Scan for the cell matching the given text and deliver its (X, Y) coordinate at center. 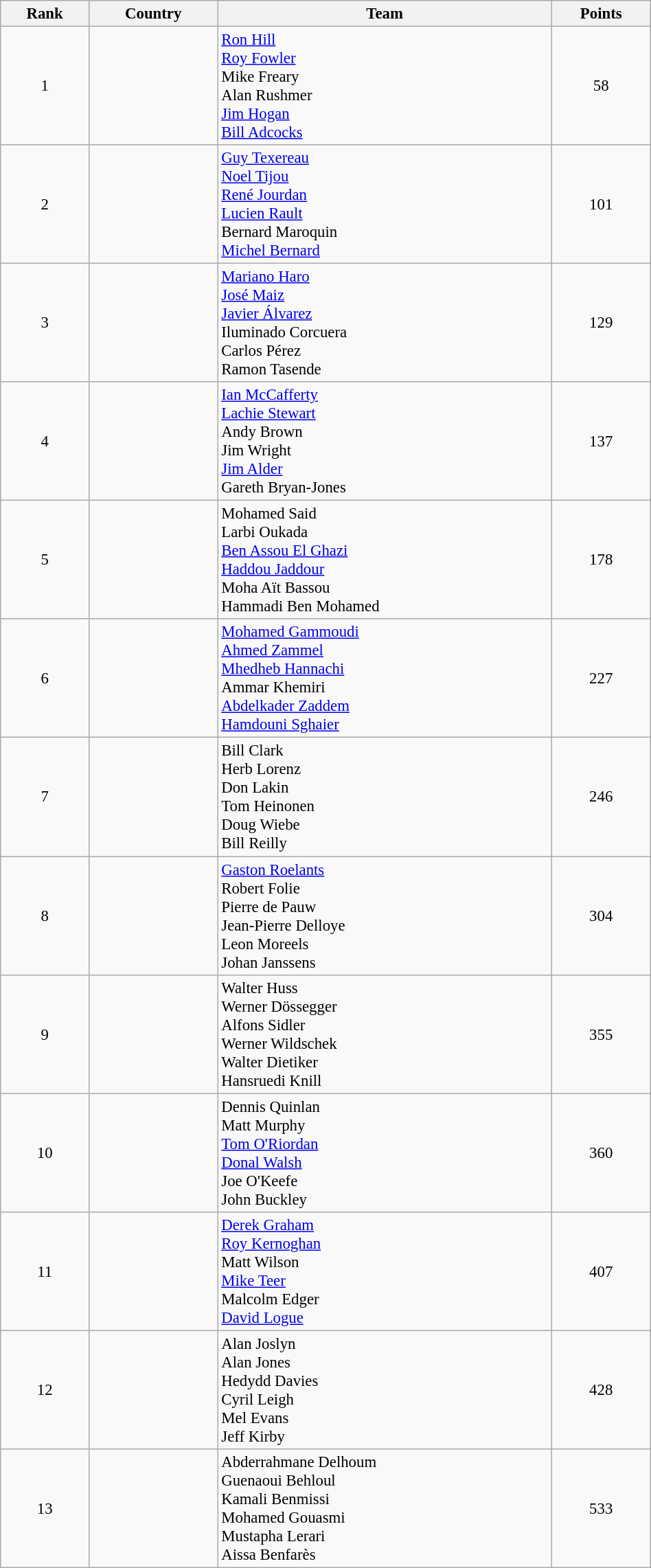
101 (601, 205)
533 (601, 1508)
Gaston RoelantsRobert FoliePierre de PauwJean-Pierre DelloyeLeon MoreelsJohan Janssens (385, 916)
5 (45, 560)
3 (45, 323)
6 (45, 679)
Team (385, 14)
12 (45, 1390)
129 (601, 323)
137 (601, 441)
7 (45, 797)
8 (45, 916)
Guy TexereauNoel TijouRené JourdanLucien RaultBernard MaroquinMichel Bernard (385, 205)
227 (601, 679)
Ian McCaffertyLachie StewartAndy BrownJim WrightJim AlderGareth Bryan-Jones (385, 441)
Bill ClarkHerb LorenzDon LakinTom HeinonenDoug WiebeBill Reilly (385, 797)
407 (601, 1271)
360 (601, 1152)
58 (601, 87)
Mohamed SaidLarbi OukadaBen Assou El GhaziHaddou JaddourMoha Aït BassouHammadi Ben Mohamed (385, 560)
178 (601, 560)
10 (45, 1152)
11 (45, 1271)
Abderrahmane DelhoumGuenaoui BehloulKamali BenmissiMohamed GouasmiMustapha LerariAissa Benfarès (385, 1508)
2 (45, 205)
Dennis QuinlanMatt MurphyTom O'RiordanDonal WalshJoe O'KeefeJohn Buckley (385, 1152)
Mohamed GammoudiAhmed ZammelMhedheb HannachiAmmar KhemiriAbdelkader ZaddemHamdouni Sghaier (385, 679)
Country (154, 14)
Rank (45, 14)
304 (601, 916)
Points (601, 14)
Mariano HaroJosé MaizJavier ÁlvarezIluminado CorcueraCarlos PérezRamon Tasende (385, 323)
355 (601, 1034)
428 (601, 1390)
Alan JoslynAlan JonesHedydd DaviesCyril LeighMel EvansJeff Kirby (385, 1390)
13 (45, 1508)
1 (45, 87)
246 (601, 797)
9 (45, 1034)
4 (45, 441)
Walter HussWerner DösseggerAlfons SidlerWerner WildschekWalter DietikerHansruedi Knill (385, 1034)
Derek GrahamRoy KernoghanMatt WilsonMike TeerMalcolm EdgerDavid Logue (385, 1271)
Ron HillRoy FowlerMike FrearyAlan RushmerJim HoganBill Adcocks (385, 87)
